Scan for the cell matching the given text and deliver its (X, Y) coordinate at center. 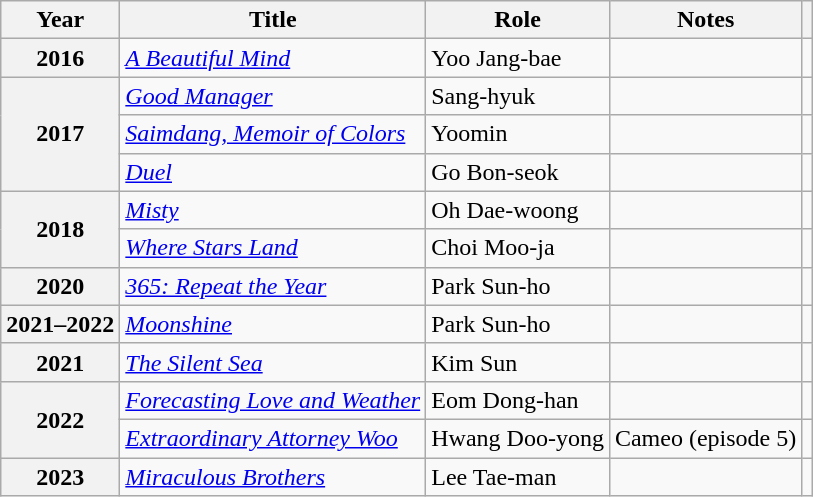
Choi Moo-ja (518, 248)
2021 (60, 362)
Yoomin (518, 134)
Good Manager (273, 96)
2020 (60, 286)
Moonshine (273, 324)
Extraordinary Attorney Woo (273, 438)
Title (273, 20)
Duel (273, 172)
Yoo Jang-bae (518, 58)
Go Bon-seok (518, 172)
Miraculous Brothers (273, 477)
2023 (60, 477)
365: Repeat the Year (273, 286)
Hwang Doo-yong (518, 438)
Eom Dong-han (518, 400)
Role (518, 20)
Year (60, 20)
A Beautiful Mind (273, 58)
Sang-hyuk (518, 96)
Oh Dae-woong (518, 210)
2022 (60, 419)
2016 (60, 58)
2017 (60, 134)
Kim Sun (518, 362)
2018 (60, 229)
Forecasting Love and Weather (273, 400)
2021–2022 (60, 324)
Misty (273, 210)
Saimdang, Memoir of Colors (273, 134)
Notes (705, 20)
Lee Tae-man (518, 477)
The Silent Sea (273, 362)
Cameo (episode 5) (705, 438)
Where Stars Land (273, 248)
